Locate the cell with the specified text and output its (x, y) center coordinate. 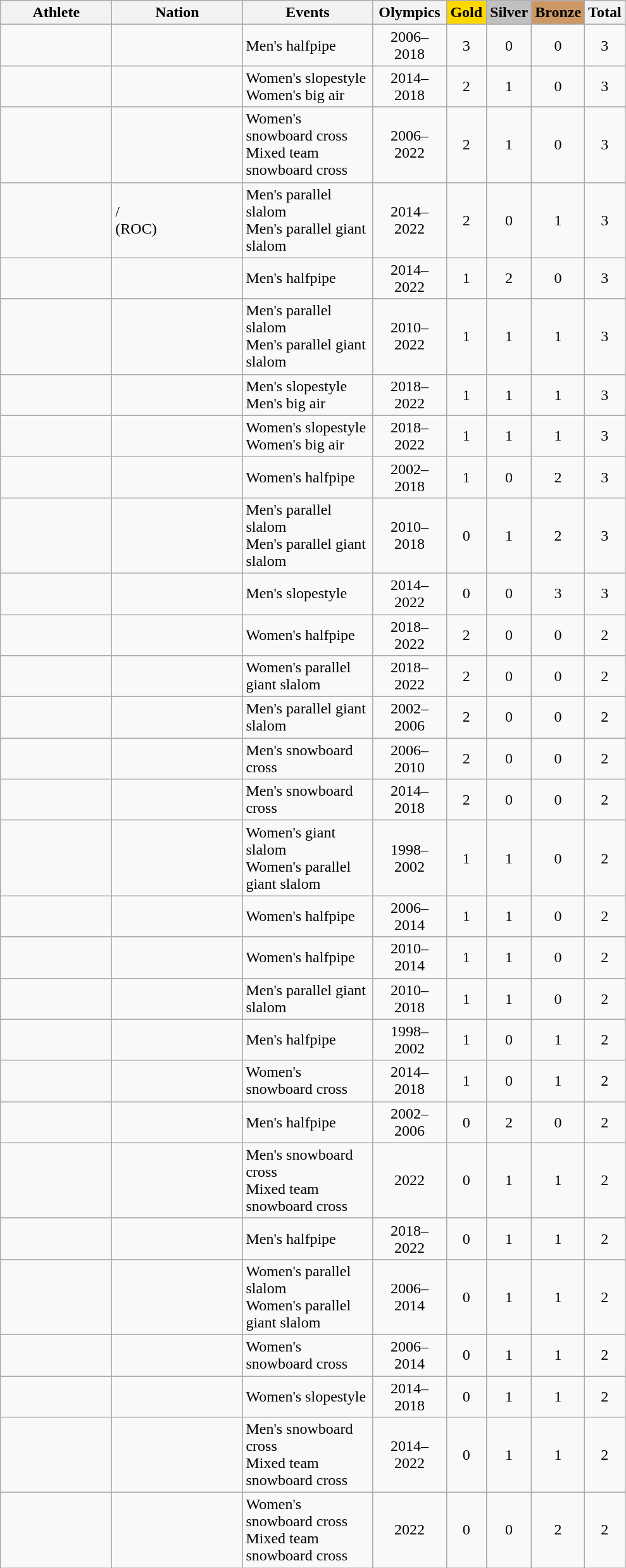
2006–2018 (410, 46)
Olympics (410, 13)
Men's slopestyleMen's big air (308, 395)
Gold (466, 13)
Women's giant slalomWomen's parallel giant slalom (308, 858)
Total (605, 13)
Women's parallel giant slalom (308, 676)
Women's slopestyle (308, 1396)
Bronze (558, 13)
Silver (509, 13)
2006–2022 (410, 144)
Events (308, 13)
Men's slopestyle (308, 594)
Nation (177, 13)
2010–2022 (410, 337)
Women's parallel slalomWomen's parallel giant slalom (308, 1296)
Athlete (56, 13)
/ (ROC) (177, 220)
2006–2010 (410, 758)
2002–2018 (410, 477)
2010–2014 (410, 957)
